Return [x, y] of the center of cell containing provided text 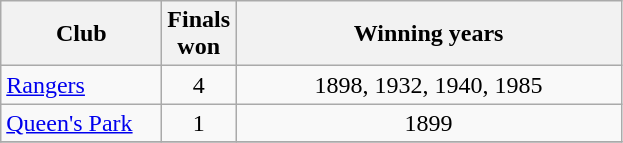
Rangers [82, 85]
1898, 1932, 1940, 1985 [429, 85]
1899 [429, 123]
Finals won [199, 34]
Winning years [429, 34]
Queen's Park [82, 123]
Club [82, 34]
1 [199, 123]
4 [199, 85]
